Extract the [X, Y] coordinate from the center of the cell holding the provided text.  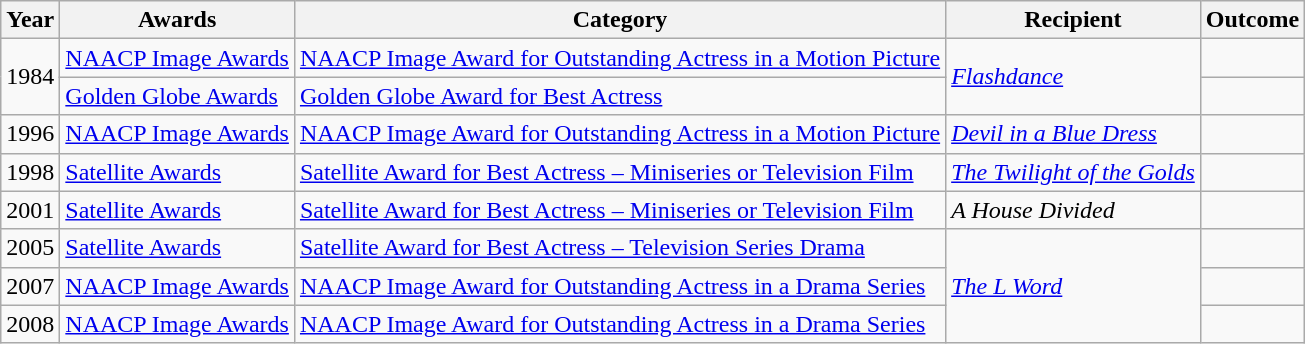
2005 [30, 248]
2008 [30, 324]
A House Divided [1074, 210]
Devil in a Blue Dress [1074, 134]
1984 [30, 77]
Recipient [1074, 20]
1996 [30, 134]
Golden Globe Awards [178, 96]
Golden Globe Award for Best Actress [620, 96]
The L Word [1074, 286]
1998 [30, 172]
The Twilight of the Golds [1074, 172]
Category [620, 20]
Outcome [1252, 20]
2001 [30, 210]
Satellite Award for Best Actress – Television Series Drama [620, 248]
2007 [30, 286]
Awards [178, 20]
Year [30, 20]
Flashdance [1074, 77]
